Find where the given text appears and provide that cell's center as [x, y] coordinate. 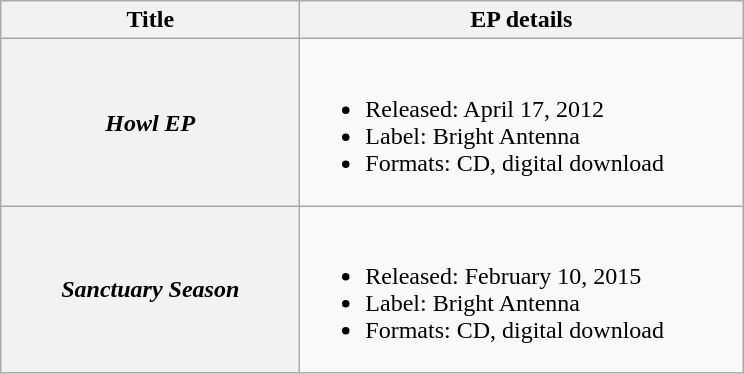
Howl EP [150, 122]
EP details [522, 20]
Title [150, 20]
Sanctuary Season [150, 290]
Released: February 10, 2015Label: Bright AntennaFormats: CD, digital download [522, 290]
Released: April 17, 2012Label: Bright AntennaFormats: CD, digital download [522, 122]
